Detect which cell encompasses the target text, then output its (X, Y) center coordinate. 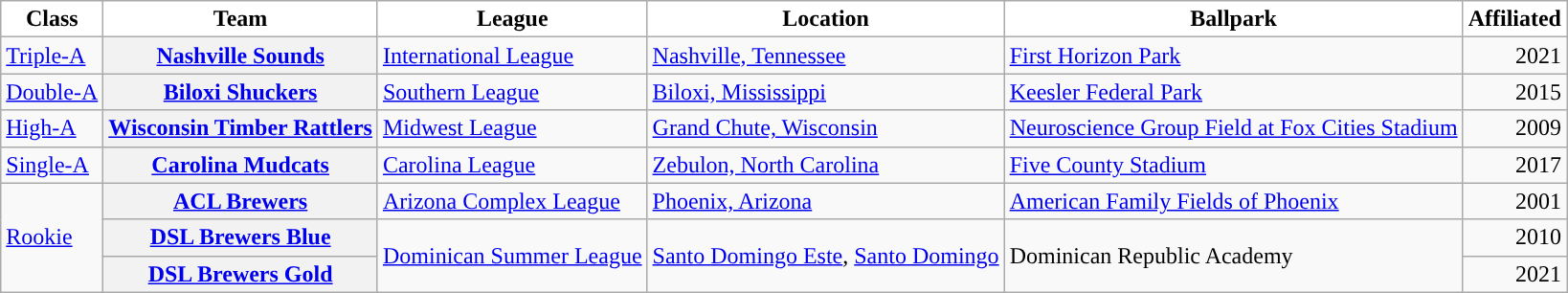
2001 (1514, 201)
Ballpark (1233, 19)
2009 (1514, 128)
Class (52, 19)
Dominican Republic Academy (1233, 256)
Single-A (52, 165)
Neuroscience Group Field at Fox Cities Stadium (1233, 128)
Team (241, 19)
Zebulon, North Carolina (825, 165)
2017 (1514, 165)
Nashville, Tennessee (825, 56)
Wisconsin Timber Rattlers (241, 128)
Biloxi Shuckers (241, 92)
Nashville Sounds (241, 56)
Southern League (512, 92)
First Horizon Park (1233, 56)
Rookie (52, 237)
Location (825, 19)
2015 (1514, 92)
ACL Brewers (241, 201)
Phoenix, Arizona (825, 201)
Double-A (52, 92)
League (512, 19)
Arizona Complex League (512, 201)
2010 (1514, 237)
Triple-A (52, 56)
Midwest League (512, 128)
International League (512, 56)
DSL Brewers Gold (241, 274)
DSL Brewers Blue (241, 237)
High-A (52, 128)
American Family Fields of Phoenix (1233, 201)
Biloxi, Mississippi (825, 92)
Affiliated (1514, 19)
Keesler Federal Park (1233, 92)
Five County Stadium (1233, 165)
Carolina Mudcats (241, 165)
Dominican Summer League (512, 256)
Carolina League (512, 165)
Santo Domingo Este, Santo Domingo (825, 256)
Grand Chute, Wisconsin (825, 128)
